Provide the [x, y] coordinate of the cell's center where the given text is located.  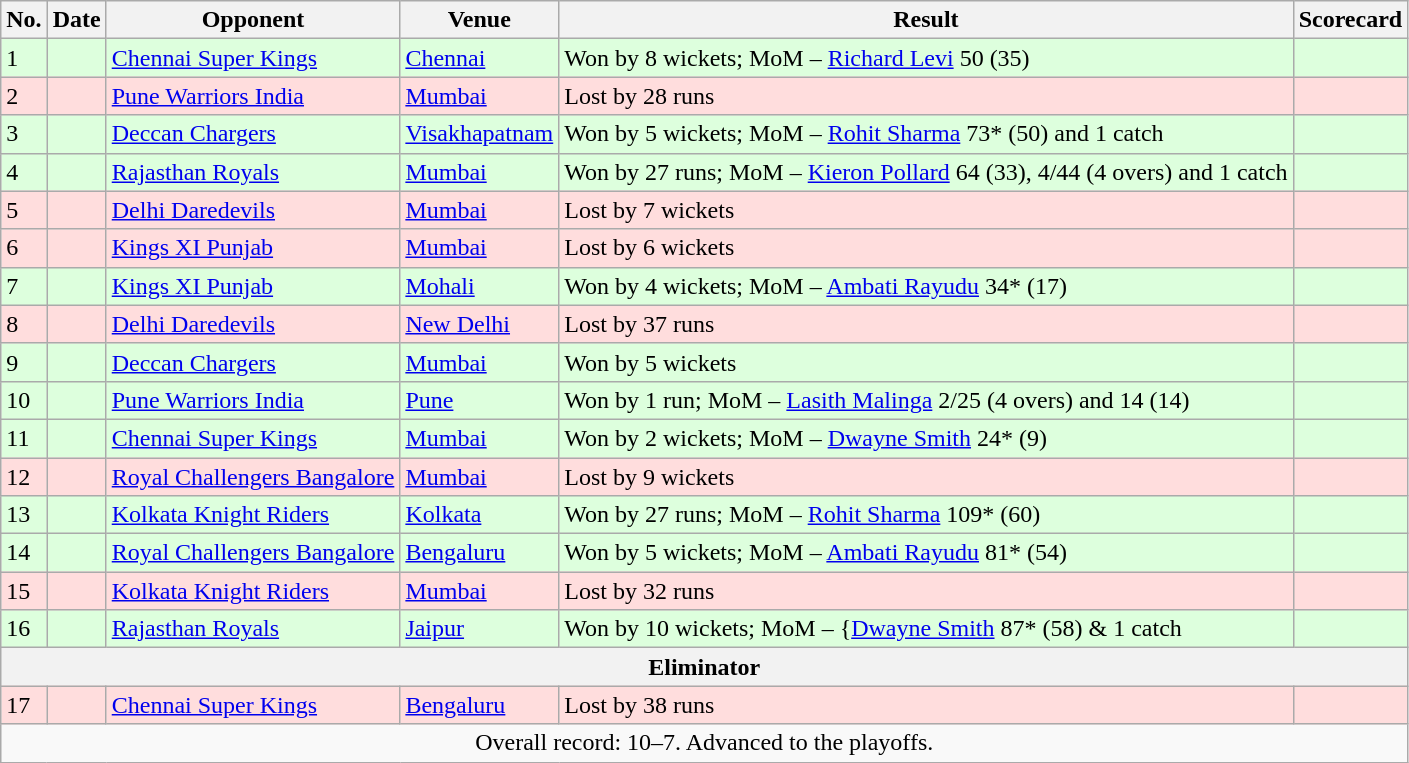
Pune [480, 400]
Jaipur [480, 629]
Venue [480, 20]
14 [24, 553]
2 [24, 96]
17 [24, 705]
12 [24, 477]
15 [24, 591]
Chennai [480, 58]
Lost by 37 runs [926, 324]
3 [24, 134]
Eliminator [704, 667]
Lost by 32 runs [926, 591]
Won by 5 wickets; MoM – Rohit Sharma 73* (50) and 1 catch [926, 134]
4 [24, 172]
Won by 8 wickets; MoM – Richard Levi 50 (35) [926, 58]
8 [24, 324]
13 [24, 515]
Won by 27 runs; MoM – Rohit Sharma 109* (60) [926, 515]
10 [24, 400]
1 [24, 58]
Opponent [253, 20]
Kolkata [480, 515]
11 [24, 438]
Result [926, 20]
Scorecard [1350, 20]
Lost by 7 wickets [926, 210]
Date [76, 20]
Won by 5 wickets; MoM – Ambati Rayudu 81* (54) [926, 553]
5 [24, 210]
7 [24, 286]
Overall record: 10–7. Advanced to the playoffs. [704, 743]
Won by 10 wickets; MoM – {Dwayne Smith 87* (58) & 1 catch [926, 629]
Lost by 28 runs [926, 96]
Visakhapatnam [480, 134]
16 [24, 629]
Mohali [480, 286]
Won by 27 runs; MoM – Kieron Pollard 64 (33), 4/44 (4 overs) and 1 catch [926, 172]
Lost by 6 wickets [926, 248]
Won by 4 wickets; MoM – Ambati Rayudu 34* (17) [926, 286]
Won by 1 run; MoM – Lasith Malinga 2/25 (4 overs) and 14 (14) [926, 400]
Lost by 9 wickets [926, 477]
No. [24, 20]
Won by 5 wickets [926, 362]
Lost by 38 runs [926, 705]
6 [24, 248]
Won by 2 wickets; MoM – Dwayne Smith 24* (9) [926, 438]
New Delhi [480, 324]
9 [24, 362]
